For the text-containing cell, return its midpoint in (x, y) coordinate format. 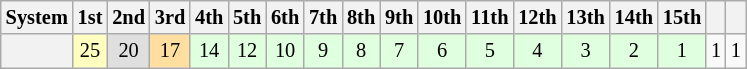
1st (90, 17)
7 (399, 51)
8th (361, 17)
15th (682, 17)
9 (323, 51)
14 (209, 51)
17 (170, 51)
12th (537, 17)
12 (247, 51)
7th (323, 17)
25 (90, 51)
2 (634, 51)
3rd (170, 17)
5 (490, 51)
2nd (128, 17)
6th (285, 17)
4th (209, 17)
6 (442, 51)
4 (537, 51)
14th (634, 17)
20 (128, 51)
5th (247, 17)
11th (490, 17)
System (37, 17)
13th (585, 17)
10 (285, 51)
10th (442, 17)
8 (361, 51)
3 (585, 51)
9th (399, 17)
